Return the (x, y) coordinate for the center point of the cell that contains the specified text.  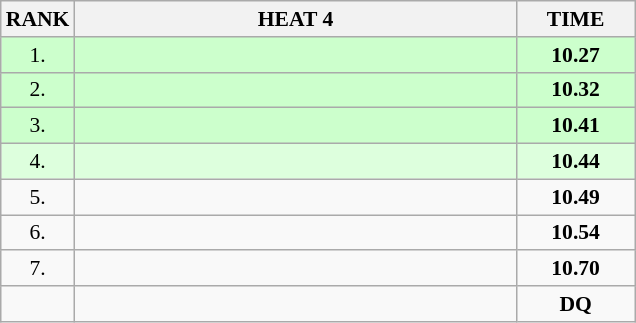
5. (38, 197)
2. (38, 90)
10.32 (576, 90)
3. (38, 126)
10.54 (576, 233)
RANK (38, 19)
HEAT 4 (295, 19)
TIME (576, 19)
10.70 (576, 269)
6. (38, 233)
4. (38, 162)
1. (38, 55)
10.44 (576, 162)
10.49 (576, 197)
10.41 (576, 126)
7. (38, 269)
DQ (576, 304)
10.27 (576, 55)
